Detect which cell encompasses the target text, then output its [x, y] center coordinate. 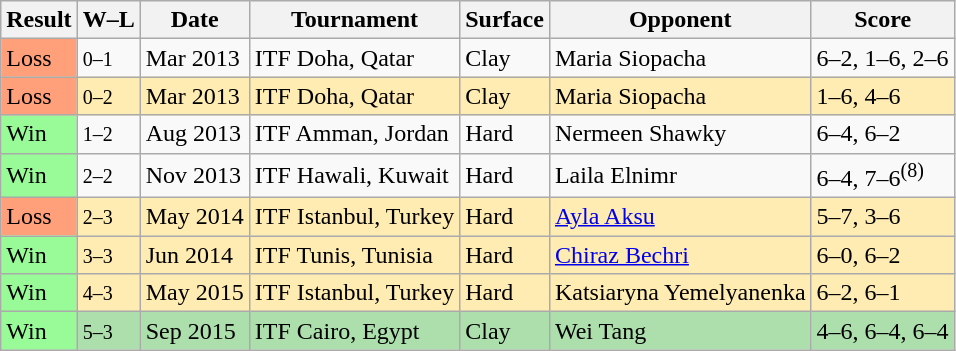
0–1 [108, 58]
Opponent [680, 20]
1–2 [108, 134]
Tournament [354, 20]
2–2 [108, 176]
6–4, 6–2 [882, 134]
Sep 2015 [194, 331]
4–6, 6–4, 6–4 [882, 331]
5–3 [108, 331]
Aug 2013 [194, 134]
May 2015 [194, 293]
Laila Elnimr [680, 176]
ITF Amman, Jordan [354, 134]
Wei Tang [680, 331]
ITF Hawali, Kuwait [354, 176]
W–L [108, 20]
ITF Cairo, Egypt [354, 331]
2–3 [108, 217]
5–7, 3–6 [882, 217]
ITF Tunis, Tunisia [354, 255]
Ayla Aksu [680, 217]
6–2, 6–1 [882, 293]
Date [194, 20]
1–6, 4–6 [882, 96]
0–2 [108, 96]
Result [39, 20]
3–3 [108, 255]
6–0, 6–2 [882, 255]
6–2, 1–6, 2–6 [882, 58]
6–4, 7–6(8) [882, 176]
Chiraz Bechri [680, 255]
4–3 [108, 293]
Jun 2014 [194, 255]
Nov 2013 [194, 176]
May 2014 [194, 217]
Score [882, 20]
Katsiaryna Yemelyanenka [680, 293]
Nermeen Shawky [680, 134]
Surface [505, 20]
